Return the [x, y] coordinate for the center point of the cell that contains the specified text.  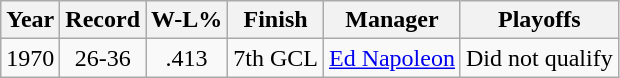
Year [30, 20]
7th GCL [276, 58]
Ed Napoleon [392, 58]
Did not qualify [539, 58]
W-L% [187, 20]
Manager [392, 20]
1970 [30, 58]
.413 [187, 58]
Record [103, 20]
Finish [276, 20]
26-36 [103, 58]
Playoffs [539, 20]
